Identify which cell holds the provided text, then report its (x, y) central coordinate. 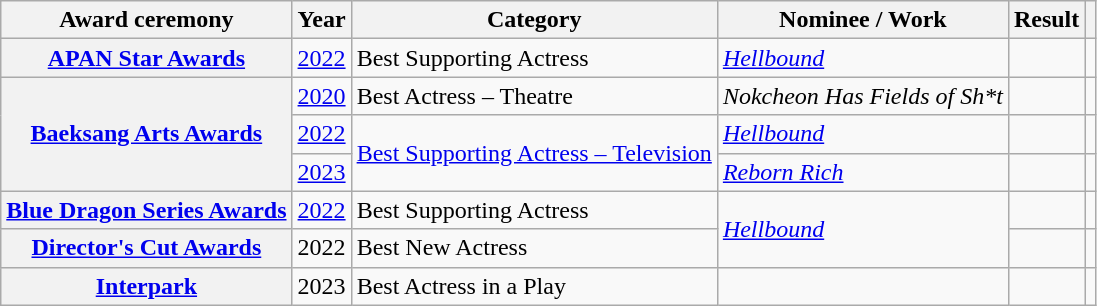
Reborn Rich (862, 172)
Category (534, 20)
APAN Star Awards (146, 58)
Blue Dragon Series Awards (146, 210)
Award ceremony (146, 20)
Nominee / Work (862, 20)
Baeksang Arts Awards (146, 134)
Result (1046, 20)
Year (322, 20)
Best Supporting Actress – Television (534, 153)
Best Actress in a Play (534, 286)
Best Actress – Theatre (534, 96)
Interpark (146, 286)
Best New Actress (534, 248)
Director's Cut Awards (146, 248)
Nokcheon Has Fields of Sh*t (862, 96)
2020 (322, 96)
